Detect which cell encompasses the target text, then output its [x, y] center coordinate. 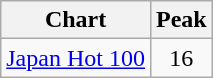
Chart [76, 20]
Peak [181, 20]
16 [181, 58]
Japan Hot 100 [76, 58]
